Output the [X, Y] coordinate of the center of the cell containing the given text.  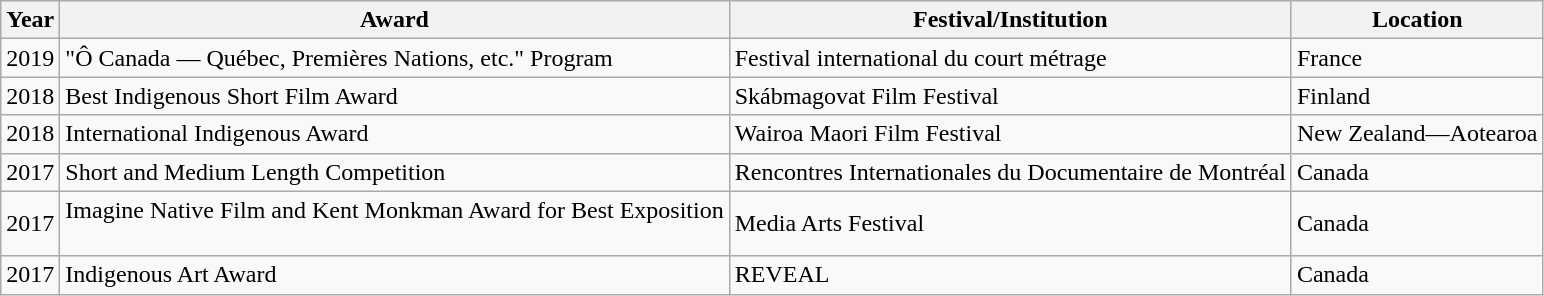
International Indigenous Award [394, 134]
Skábmagovat Film Festival [1010, 96]
New Zealand—Aotearoa [1417, 134]
Short and Medium Length Competition [394, 172]
Indigenous Art Award [394, 275]
Festival international du court métrage [1010, 58]
Festival/Institution [1010, 20]
Rencontres Internationales du Documentaire de Montréal [1010, 172]
REVEAL [1010, 275]
Award [394, 20]
Finland [1417, 96]
Location [1417, 20]
Wairoa Maori Film Festival [1010, 134]
France [1417, 58]
Year [30, 20]
Best Indigenous Short Film Award [394, 96]
Imagine Native Film and Kent Monkman Award for Best Exposition [394, 224]
"Ô Canada — Québec, Premières Nations, etc." Program [394, 58]
Media Arts Festival [1010, 224]
2019 [30, 58]
